Output the [x, y] coordinate of the center of the cell containing the given text.  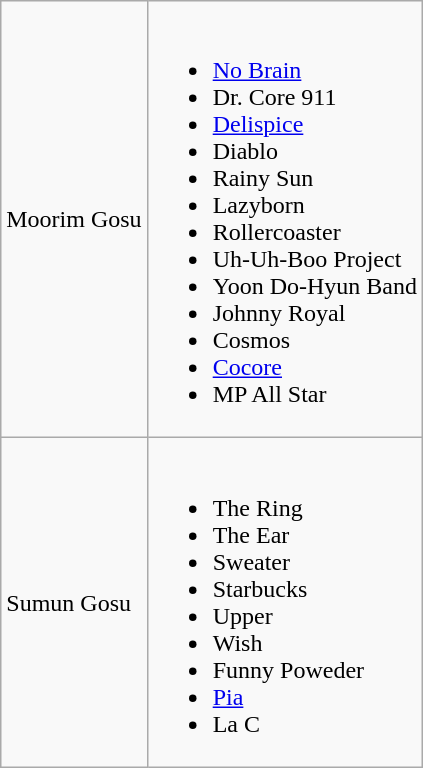
The RingThe EarSweaterStarbucksUpperWishFunny PowederPiaLa C [284, 602]
No BrainDr. Core 911DelispiceDiabloRainy SunLazybornRollercoasterUh-Uh-Boo ProjectYoon Do-Hyun BandJohnny RoyalCosmosCocoreMP All Star [284, 220]
Sumun Gosu [74, 602]
Moorim Gosu [74, 220]
